Provide the (X, Y) coordinate of the cell's center where the given text is located.  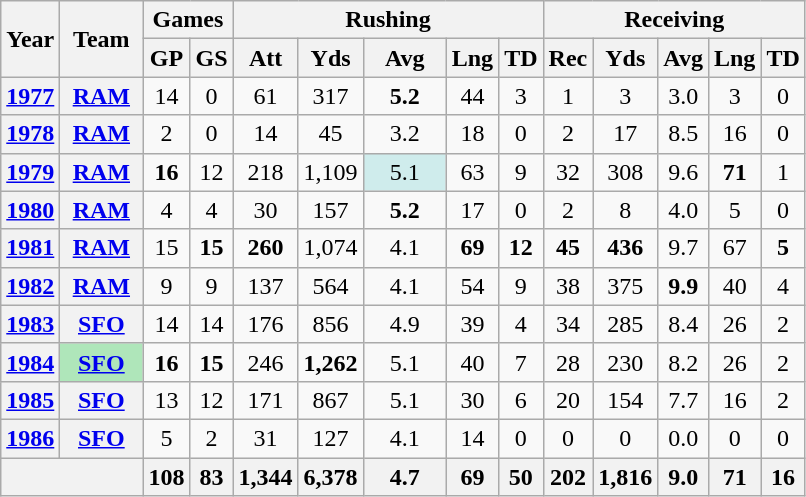
230 (626, 362)
Receiving (674, 20)
137 (266, 286)
8.5 (684, 134)
1,816 (626, 477)
7.7 (684, 400)
285 (626, 324)
Games (188, 20)
18 (472, 134)
38 (568, 286)
0.0 (684, 438)
61 (266, 96)
564 (330, 286)
1977 (30, 96)
218 (266, 172)
6 (521, 400)
Team (102, 39)
1,074 (330, 248)
246 (266, 362)
54 (472, 286)
4.9 (404, 324)
202 (568, 477)
44 (472, 96)
8.4 (684, 324)
9.6 (684, 172)
83 (212, 477)
867 (330, 400)
856 (330, 324)
308 (626, 172)
GP (166, 58)
1982 (30, 286)
Att (266, 58)
3.0 (684, 96)
1,109 (330, 172)
Rushing (388, 20)
GS (212, 58)
3.2 (404, 134)
6,378 (330, 477)
4.7 (404, 477)
Year (30, 39)
50 (521, 477)
9.9 (684, 286)
1983 (30, 324)
34 (568, 324)
1978 (30, 134)
1984 (30, 362)
171 (266, 400)
157 (330, 210)
1985 (30, 400)
9.7 (684, 248)
20 (568, 400)
9.0 (684, 477)
154 (626, 400)
7 (521, 362)
108 (166, 477)
Rec (568, 58)
31 (266, 438)
8.2 (684, 362)
1980 (30, 210)
436 (626, 248)
1981 (30, 248)
4.0 (684, 210)
1986 (30, 438)
317 (330, 96)
8 (626, 210)
1,262 (330, 362)
32 (568, 172)
67 (734, 248)
13 (166, 400)
1979 (30, 172)
375 (626, 286)
260 (266, 248)
127 (330, 438)
28 (568, 362)
1,344 (266, 477)
39 (472, 324)
63 (472, 172)
176 (266, 324)
